Detect which cell encompasses the target text, then output its (x, y) center coordinate. 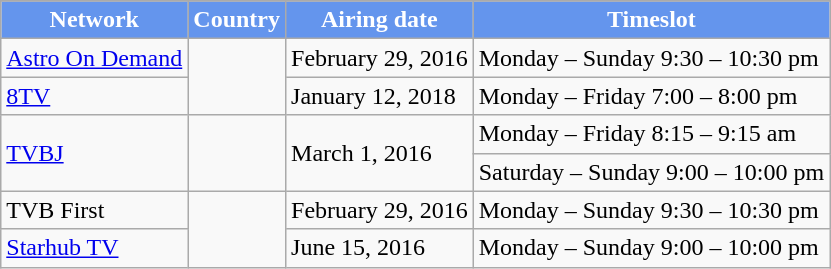
Country (237, 20)
Timeslot (651, 20)
Starhub TV (94, 248)
Astro On Demand (94, 58)
TVB First (94, 210)
8TV (94, 96)
Monday – Sunday 9:00 – 10:00 pm (651, 248)
March 1, 2016 (380, 153)
June 15, 2016 (380, 248)
Monday – Friday 8:15 – 9:15 am (651, 134)
Network (94, 20)
Monday – Friday 7:00 – 8:00 pm (651, 96)
January 12, 2018 (380, 96)
Airing date (380, 20)
TVBJ (94, 153)
Saturday – Sunday 9:00 – 10:00 pm (651, 172)
